Search for the cell housing the specified text and yield its (X, Y) center coordinate. 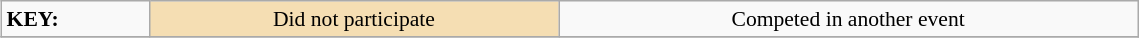
KEY: (76, 19)
Competed in another event (848, 19)
Did not participate (354, 19)
